Identify which cell holds the provided text, then report its [x, y] central coordinate. 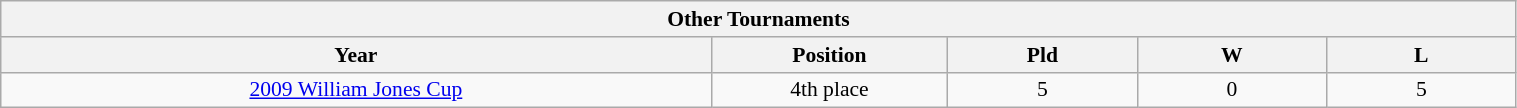
L [1422, 55]
W [1232, 55]
0 [1232, 90]
2009 William Jones Cup [356, 90]
4th place [830, 90]
Position [830, 55]
Other Tournaments [758, 19]
Year [356, 55]
Pld [1042, 55]
